Scan for the cell matching the given text and deliver its (x, y) coordinate at center. 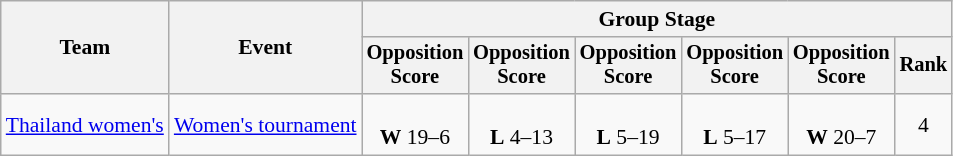
Event (266, 48)
Rank (924, 66)
W 20–7 (842, 124)
Thailand women's (85, 124)
Group Stage (658, 19)
L 4–13 (522, 124)
4 (924, 124)
Team (85, 48)
L 5–17 (734, 124)
W 19–6 (416, 124)
L 5–19 (628, 124)
Women's tournament (266, 124)
